Identify which cell holds the provided text, then report its (x, y) central coordinate. 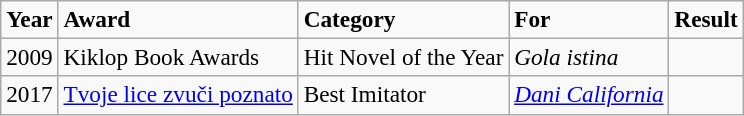
2009 (30, 57)
Tvoje lice zvuči poznato (178, 95)
Dani California (589, 95)
Best Imitator (404, 95)
Kiklop Book Awards (178, 57)
2017 (30, 95)
Award (178, 19)
For (589, 19)
Hit Novel of the Year (404, 57)
Category (404, 19)
Year (30, 19)
Result (706, 19)
Gola istina (589, 57)
